Locate the cell with the specified text and output its [x, y] center coordinate. 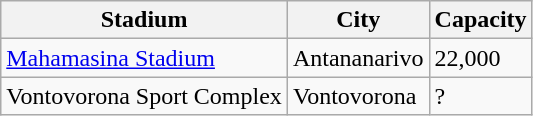
Antananarivo [358, 58]
Vontovorona [358, 96]
City [358, 20]
Stadium [144, 20]
Capacity [480, 20]
Vontovorona Sport Complex [144, 96]
? [480, 96]
22,000 [480, 58]
Mahamasina Stadium [144, 58]
